Capture the cell that displays the provided text and extract its [X, Y] central coordinate. 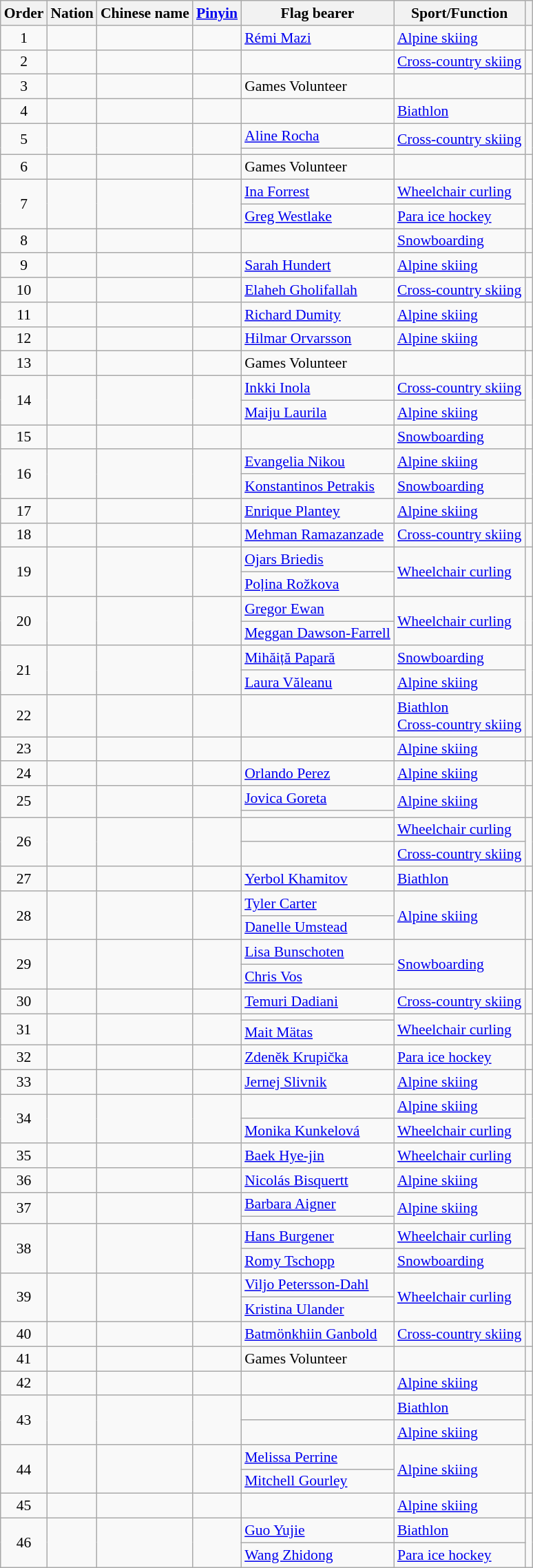
7 [24, 204]
Chris Vos [317, 977]
Ojars Briedis [317, 560]
29 [24, 964]
3 [24, 87]
Ina Forrest [317, 192]
Maiju Laurila [317, 412]
22 [24, 716]
Wang Zhidong [317, 1555]
45 [24, 1506]
Konstantinos Petrakis [317, 486]
44 [24, 1470]
27 [24, 879]
Order [24, 13]
17 [24, 511]
Zdeněk Krupička [317, 1058]
38 [24, 1248]
Orlando Perez [317, 774]
Lisa Bunschoten [317, 952]
Jernej Slivnik [317, 1082]
Greg Westlake [317, 216]
Mehman Ramazanzade [317, 535]
Poļina Rožkova [317, 585]
Laura Văleanu [317, 682]
2 [24, 62]
37 [24, 1208]
Danelle Umstead [317, 928]
41 [24, 1359]
Mait Mätas [317, 1033]
Enrique Plantey [317, 511]
Richard Dumity [317, 315]
23 [24, 749]
43 [24, 1420]
26 [24, 842]
Rémi Mazi [317, 38]
Tyler Carter [317, 903]
31 [24, 1029]
24 [24, 774]
6 [24, 167]
Inkki Inola [317, 388]
34 [24, 1118]
16 [24, 474]
1 [24, 38]
35 [24, 1156]
15 [24, 437]
11 [24, 315]
Aline Rocha [317, 136]
Yerbol Khamitov [317, 879]
Sarah Hundert [317, 266]
Melissa Perrine [317, 1457]
21 [24, 671]
Evangelia Nikou [317, 462]
5 [24, 139]
36 [24, 1180]
30 [24, 1001]
39 [24, 1297]
Hilmar Orvarsson [317, 339]
Viljo Petersson-Dahl [317, 1285]
BiathlonCross-country skiing [460, 716]
8 [24, 241]
32 [24, 1058]
Gregor Ewan [317, 609]
Hans Burgener [317, 1236]
Chinese name [145, 13]
9 [24, 266]
25 [24, 802]
20 [24, 621]
13 [24, 364]
Meggan Dawson-Farrell [317, 634]
33 [24, 1082]
18 [24, 535]
19 [24, 572]
Baek Hye-jin [317, 1156]
Mihăiță Papară [317, 658]
Nation [72, 13]
Batmönkhiin Ganbold [317, 1335]
Flag bearer [317, 13]
Mitchell Gourley [317, 1481]
40 [24, 1335]
46 [24, 1543]
Kristina Ulander [317, 1310]
Monika Kunkelová [317, 1131]
Guo Yujie [317, 1531]
Pinyin [217, 13]
Jovica Goreta [317, 798]
Barbara Aigner [317, 1204]
Temuri Dadiani [317, 1001]
10 [24, 290]
42 [24, 1383]
14 [24, 401]
Sport/Function [460, 13]
Elaheh Gholifallah [317, 290]
4 [24, 112]
28 [24, 916]
Romy Tschopp [317, 1261]
Nicolás Bisquertt [317, 1180]
12 [24, 339]
